Locate the cell with the specified text and output its [x, y] center coordinate. 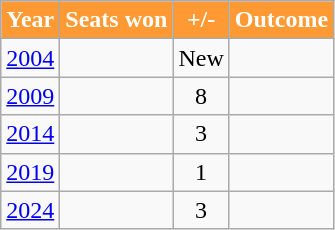
2009 [30, 96]
Outcome [281, 20]
New [201, 58]
Year [30, 20]
+/- [201, 20]
2024 [30, 210]
2014 [30, 134]
2019 [30, 172]
1 [201, 172]
Seats won [116, 20]
2004 [30, 58]
8 [201, 96]
